Pinpoint the cell where the given text exists, returning its [x, y] midpoint coordinate. 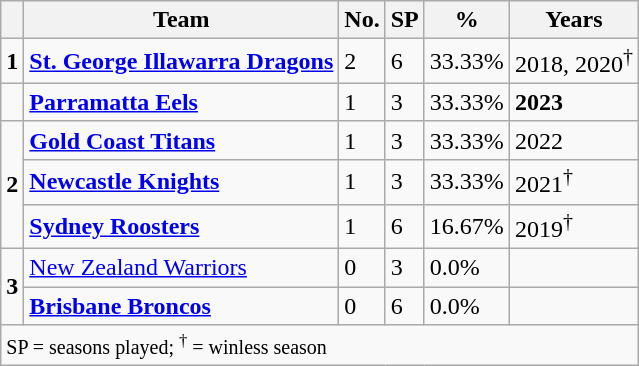
16.67% [466, 226]
SP = seasons played; † = winless season [320, 345]
% [466, 20]
2023 [574, 102]
Parramatta Eels [182, 102]
2022 [574, 140]
Years [574, 20]
Gold Coast Titans [182, 140]
2018, 2020† [574, 62]
New Zealand Warriors [182, 268]
No. [362, 20]
2021† [574, 182]
Team [182, 20]
2019† [574, 226]
St. George Illawarra Dragons [182, 62]
Newcastle Knights [182, 182]
SP [404, 20]
Sydney Roosters [182, 226]
Brisbane Broncos [182, 306]
